Find where the given text appears and provide that cell's center as (X, Y) coordinate. 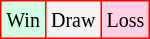
Win (24, 20)
Draw (72, 20)
Loss (126, 20)
